Scan for the cell matching the given text and deliver its (x, y) coordinate at center. 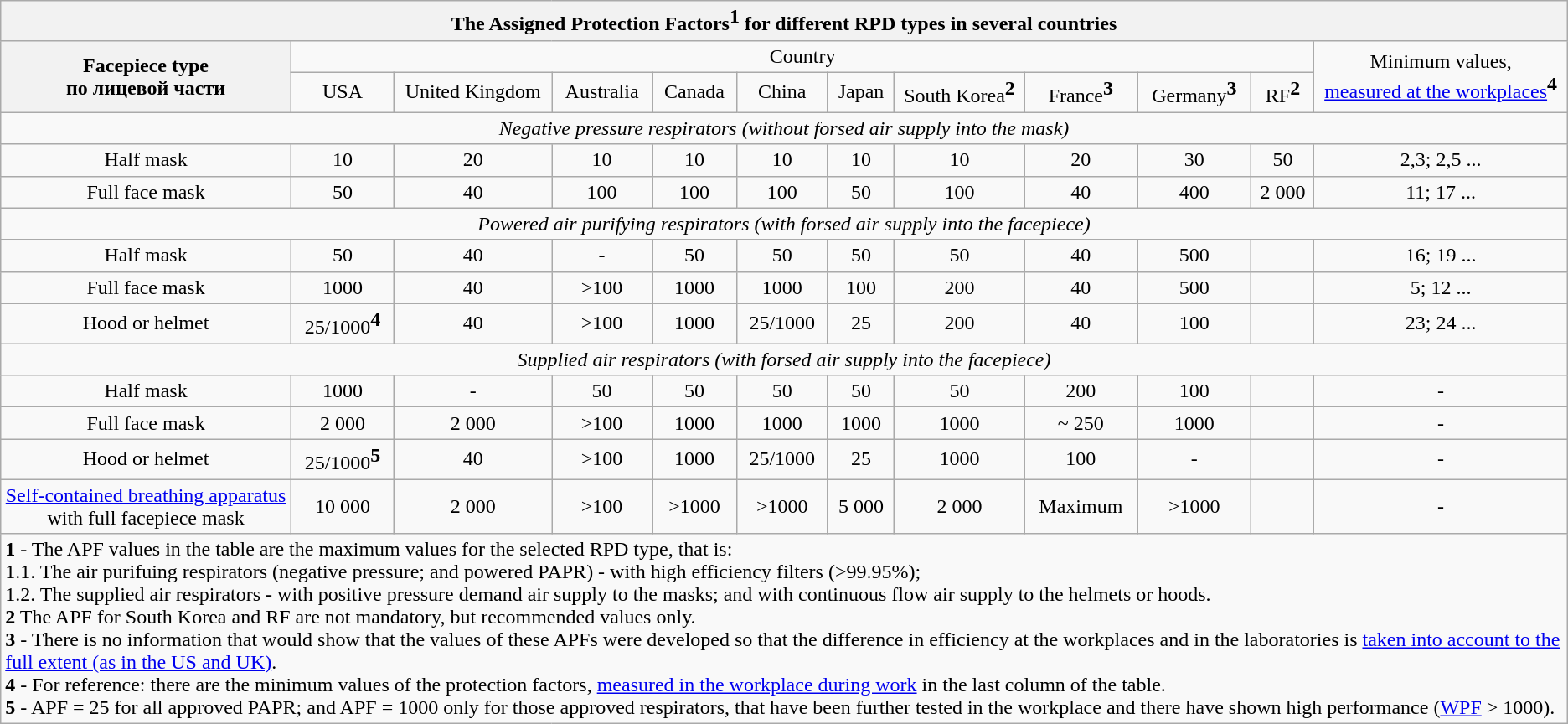
400 (1194, 192)
Japan (861, 92)
Australia (602, 92)
5; 12 ... (1441, 287)
RF2 (1283, 92)
Self-contained breathing apparatuswith full facepiece mask (146, 506)
11; 17 ... (1441, 192)
25/10005 (342, 459)
Maximum (1081, 506)
China (782, 92)
Canada (695, 92)
Negative pressure respirators (without forsed air supply into the mask) (784, 128)
16; 19 ... (1441, 256)
Country (802, 56)
30 (1194, 160)
25/10004 (342, 323)
The Assigned Protection Factors1 for different RPD types in several countries (784, 21)
~ 250 (1081, 423)
23; 24 ... (1441, 323)
Supplied air respirators (with forsed air supply into the facepiece) (784, 359)
5 000 (861, 506)
10 000 (342, 506)
USA (342, 92)
Germany3 (1194, 92)
Powered air purifying respirators (with forsed air supply into the facepiece) (784, 224)
Minimum values,measured at the workplaces4 (1441, 76)
2,3; 2,5 ... (1441, 160)
South Korea2 (960, 92)
Facepiece typeпо лицевой части (146, 76)
France3 (1081, 92)
United Kingdom (473, 92)
